Identify which cell holds the provided text, then report its [X, Y] central coordinate. 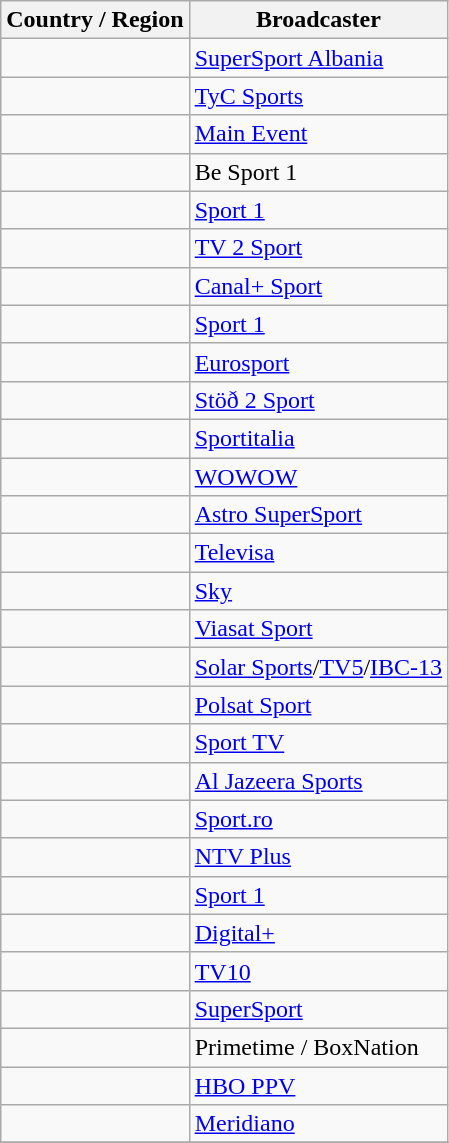
Stöð 2 Sport [318, 400]
Country / Region [95, 20]
Broadcaster [318, 20]
Al Jazeera Sports [318, 781]
Sky [318, 591]
Primetime / BoxNation [318, 1047]
Sport TV [318, 743]
Eurosport [318, 362]
Sportitalia [318, 438]
Viasat Sport [318, 629]
Meridiano [318, 1124]
Be Sport 1 [318, 172]
Polsat Sport [318, 705]
WOWOW [318, 477]
HBO PPV [318, 1085]
TV10 [318, 971]
Astro SuperSport [318, 515]
Televisa [318, 553]
SuperSport Albania [318, 58]
SuperSport [318, 1009]
TV 2 Sport [318, 248]
NTV Plus [318, 857]
Canal+ Sport [318, 286]
Sport.ro [318, 819]
Digital+ [318, 933]
Main Event [318, 134]
Solar Sports/TV5/IBC-13 [318, 667]
TyC Sports [318, 96]
